Output the [X, Y] coordinate of the center of the cell containing the given text.  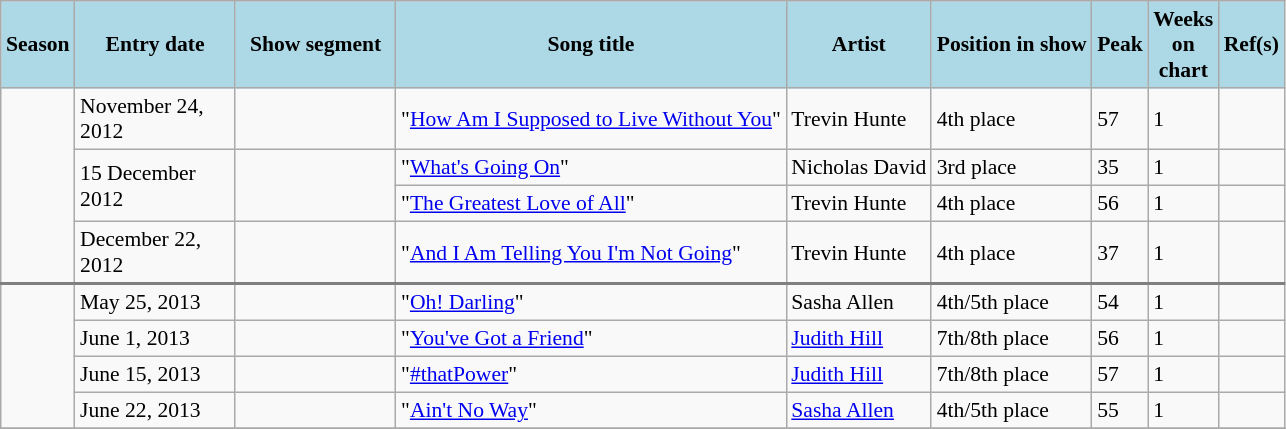
3rd place [1011, 168]
"#thatPower" [591, 375]
Song title [591, 44]
Show segment [315, 44]
"Oh! Darling" [591, 302]
"And I Am Telling You I'm Not Going" [591, 253]
"What's Going On" [591, 168]
Peak [1120, 44]
Season [38, 44]
"Ain't No Way" [591, 411]
May 25, 2013 [155, 302]
15 December 2012 [155, 186]
54 [1120, 302]
December 22, 2012 [155, 253]
Ref(s) [1251, 44]
June 22, 2013 [155, 411]
"You've Got a Friend" [591, 339]
June 15, 2013 [155, 375]
55 [1120, 411]
Weeksonchart [1183, 44]
Entry date [155, 44]
June 1, 2013 [155, 339]
35 [1120, 168]
37 [1120, 253]
"How Am I Supposed to Live Without You" [591, 119]
Position in show [1011, 44]
Nicholas David [858, 168]
"The Greatest Love of All" [591, 204]
November 24, 2012 [155, 119]
Artist [858, 44]
